Identify which cell holds the provided text, then report its (x, y) central coordinate. 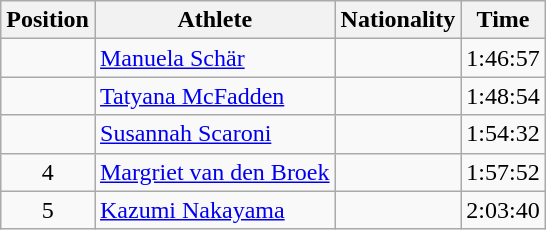
1:57:52 (503, 172)
5 (48, 210)
1:46:57 (503, 58)
4 (48, 172)
Manuela Schär (214, 58)
Time (503, 20)
Tatyana McFadden (214, 96)
Kazumi Nakayama (214, 210)
Nationality (398, 20)
1:54:32 (503, 134)
Athlete (214, 20)
2:03:40 (503, 210)
Susannah Scaroni (214, 134)
Margriet van den Broek (214, 172)
Position (48, 20)
1:48:54 (503, 96)
